Capture the cell that displays the provided text and extract its (X, Y) central coordinate. 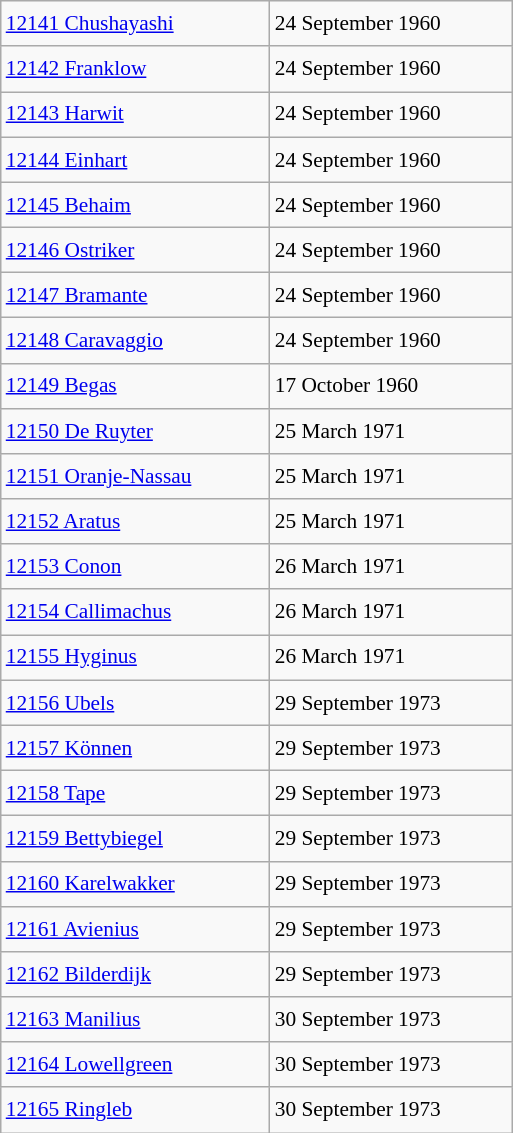
12165 Ringleb (136, 1110)
12160 Karelwakker (136, 884)
12153 Conon (136, 566)
12161 Avienius (136, 928)
12156 Ubels (136, 702)
12150 De Ruyter (136, 430)
12157 Können (136, 748)
12159 Bettybiegel (136, 838)
12154 Callimachus (136, 612)
12146 Ostriker (136, 250)
12148 Caravaggio (136, 340)
12155 Hyginus (136, 658)
12162 Bilderdijk (136, 974)
17 October 1960 (391, 386)
12149 Begas (136, 386)
12142 Franklow (136, 68)
12151 Oranje-Nassau (136, 476)
12158 Tape (136, 792)
12147 Bramante (136, 296)
12144 Einhart (136, 160)
12145 Behaim (136, 204)
12164 Lowellgreen (136, 1064)
12152 Aratus (136, 522)
12141 Chushayashi (136, 24)
12143 Harwit (136, 114)
12163 Manilius (136, 1020)
